Return the (x, y) coordinate for the center point of the cell that contains the specified text.  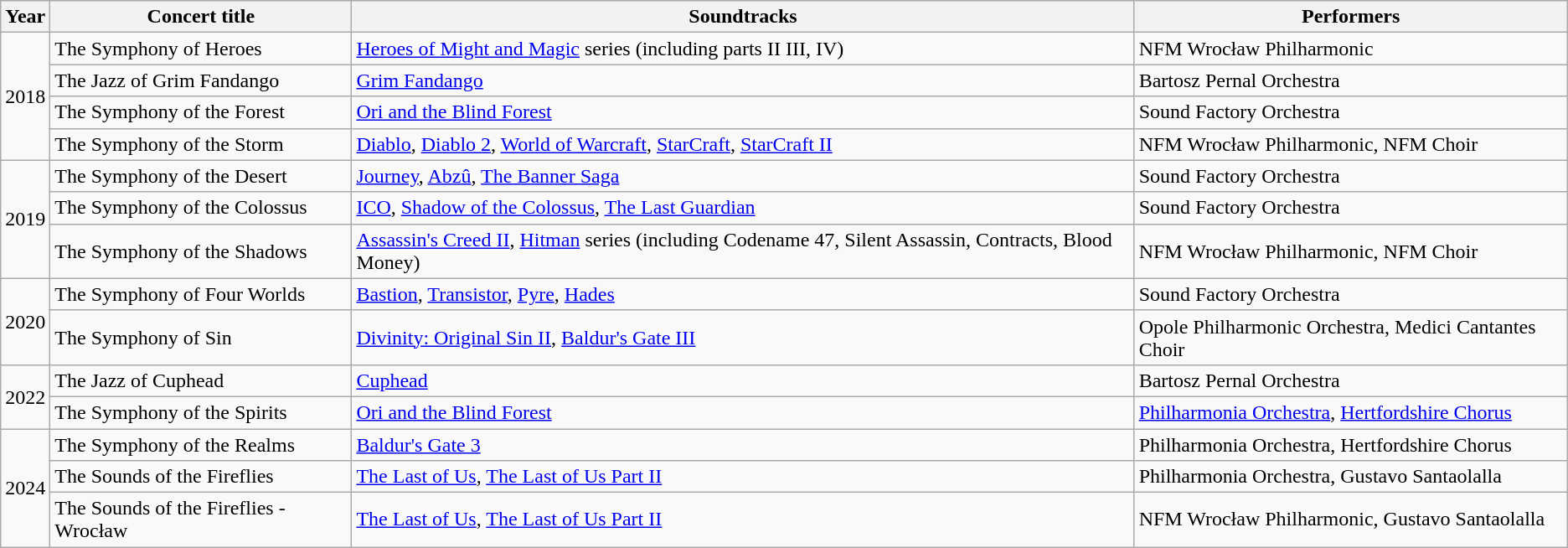
Journey, Abzû, The Banner Saga (743, 176)
ICO, Shadow of the Colossus, The Last Guardian (743, 208)
Diablo, Diablo 2, World of Warcraft, StarCraft, StarCraft II (743, 144)
Year (25, 17)
Bastion, Transistor, Pyre, Hades (743, 294)
The Sounds of the Fireflies (201, 477)
NFM Wrocław Philharmonic (1350, 49)
The Jazz of Cuphead (201, 380)
2019 (25, 220)
Heroes of Might and Magic series (including parts II III, IV) (743, 49)
Opole Philharmonic Orchestra, Medici Cantantes Choir (1350, 337)
The Symphony of the Realms (201, 445)
NFM Wrocław Philharmonic, Gustavo Santaolalla (1350, 520)
The Symphony of the Spirits (201, 412)
The Symphony of the Forest (201, 112)
Soundtracks (743, 17)
The Symphony of the Storm (201, 144)
Performers (1350, 17)
Assassin's Creed II, Hitman series (including Codename 47, Silent Assassin, Contracts, Blood Money) (743, 251)
Cuphead (743, 380)
Baldur's Gate 3 (743, 445)
2020 (25, 322)
The Symphony of the Colossus (201, 208)
The Jazz of Grim Fandango (201, 80)
2018 (25, 96)
The Sounds of the Fireflies - Wrocław (201, 520)
The Symphony of Heroes (201, 49)
The Symphony of the Desert (201, 176)
Grim Fandango (743, 80)
2024 (25, 488)
Philharmonia Orchestra, Gustavo Santaolalla (1350, 477)
2022 (25, 396)
The Symphony of Four Worlds (201, 294)
The Symphony of the Shadows (201, 251)
Divinity: Original Sin II, Baldur's Gate III (743, 337)
Concert title (201, 17)
The Symphony of Sin (201, 337)
